From the cell containing the given text, extract its center point as [X, Y] coordinate. 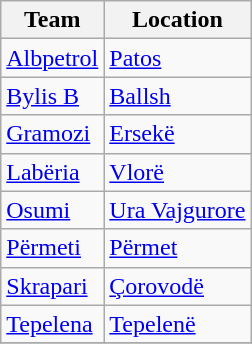
Patos [178, 58]
Labëria [52, 172]
Ura Vajgurore [178, 210]
Përmeti [52, 248]
Albpetrol [52, 58]
Përmet [178, 248]
Gramozi [52, 134]
Ersekë [178, 134]
Team [52, 20]
Çorovodë [178, 286]
Bylis B [52, 96]
Location [178, 20]
Skrapari [52, 286]
Ballsh [178, 96]
Osumi [52, 210]
Tepelenë [178, 324]
Tepelena [52, 324]
Vlorë [178, 172]
